From the cell containing the given text, extract its center point as [X, Y] coordinate. 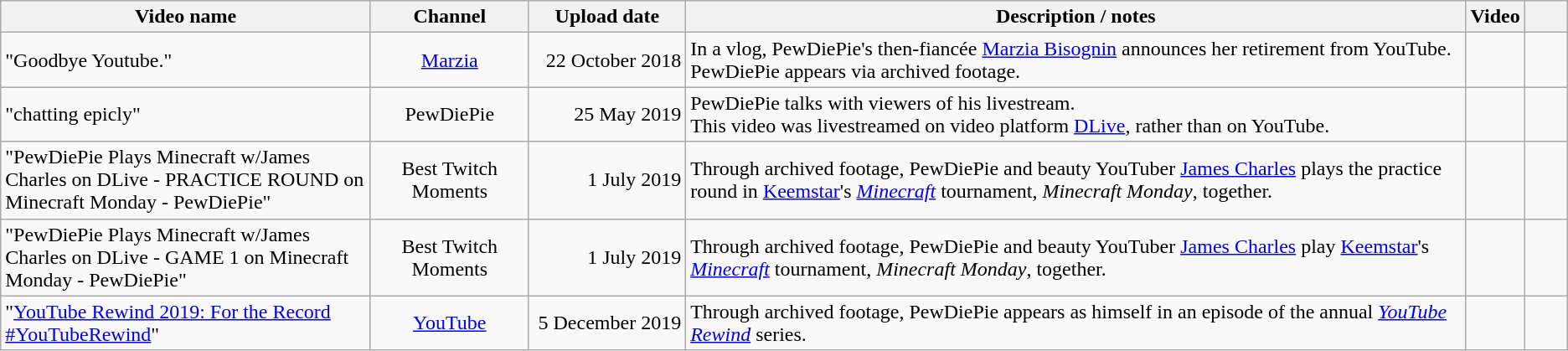
25 May 2019 [606, 114]
PewDiePie [449, 114]
Description / notes [1075, 17]
PewDiePie talks with viewers of his livestream.This video was livestreamed on video platform DLive, rather than on YouTube. [1075, 114]
22 October 2018 [606, 60]
Video name [186, 17]
"chatting epicly" [186, 114]
"PewDiePie Plays Minecraft w/James Charles on DLive - PRACTICE ROUND on Minecraft Monday - PewDiePie" [186, 180]
"PewDiePie Plays Minecraft w/James Charles on DLive - GAME 1 on Minecraft Monday - PewDiePie" [186, 257]
5 December 2019 [606, 323]
Video [1495, 17]
YouTube [449, 323]
"YouTube Rewind 2019: For the Record #YouTubeRewind" [186, 323]
Marzia [449, 60]
Channel [449, 17]
Through archived footage, PewDiePie appears as himself in an episode of the annual YouTube Rewind series. [1075, 323]
Through archived footage, PewDiePie and beauty YouTuber James Charles play Keemstar's Minecraft tournament, Minecraft Monday, together. [1075, 257]
"Goodbye Youtube." [186, 60]
Upload date [606, 17]
In a vlog, PewDiePie's then-fiancée Marzia Bisognin announces her retirement from YouTube.PewDiePie appears via archived footage. [1075, 60]
